Detect which cell encompasses the target text, then output its [X, Y] center coordinate. 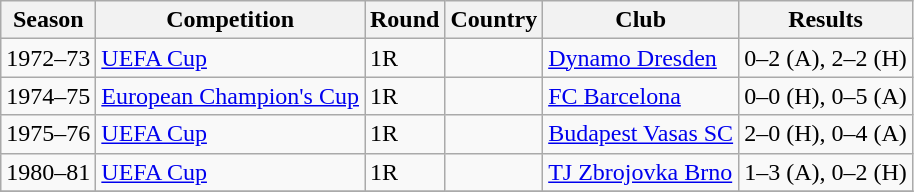
Competition [230, 20]
Dynamo Dresden [641, 58]
Season [48, 20]
1980–81 [48, 172]
Budapest Vasas SC [641, 134]
Results [826, 20]
European Champion's Cup [230, 96]
Round [404, 20]
Club [641, 20]
Country [494, 20]
1975–76 [48, 134]
2–0 (H), 0–4 (A) [826, 134]
TJ Zbrojovka Brno [641, 172]
0–0 (H), 0–5 (A) [826, 96]
1972–73 [48, 58]
0–2 (A), 2–2 (H) [826, 58]
1–3 (A), 0–2 (H) [826, 172]
FC Barcelona [641, 96]
1974–75 [48, 96]
